Pinpoint the cell where the given text exists, returning its [X, Y] midpoint coordinate. 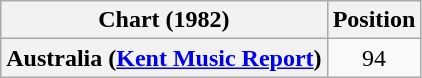
Position [374, 20]
94 [374, 58]
Chart (1982) [164, 20]
Australia (Kent Music Report) [164, 58]
